Return (x, y) of the center of cell containing provided text 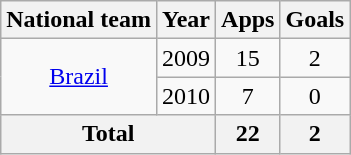
15 (248, 58)
22 (248, 134)
Total (108, 134)
0 (315, 96)
Goals (315, 20)
Year (186, 20)
7 (248, 96)
Brazil (79, 77)
National team (79, 20)
2010 (186, 96)
Apps (248, 20)
2009 (186, 58)
